Identify which cell holds the provided text, then report its [X, Y] central coordinate. 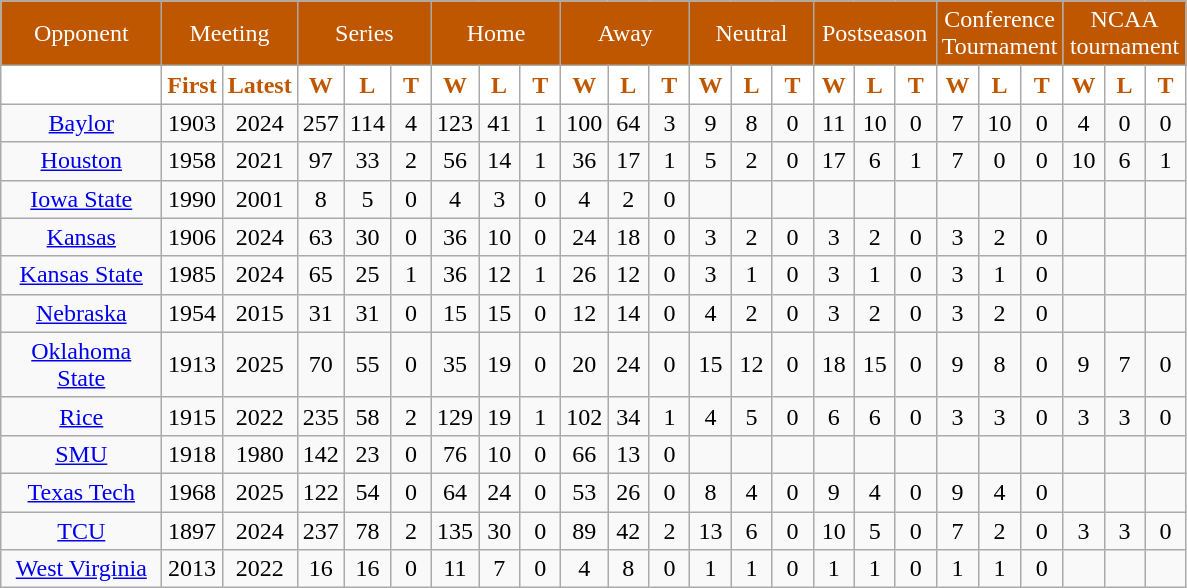
1913 [192, 364]
63 [320, 237]
Postseason [874, 34]
42 [628, 531]
34 [628, 416]
25 [367, 275]
Nebraska [82, 313]
1958 [192, 161]
Houston [82, 161]
Oklahoma State [82, 364]
35 [456, 364]
142 [320, 454]
20 [584, 364]
55 [367, 364]
2015 [260, 313]
257 [320, 123]
41 [500, 123]
54 [367, 492]
Iowa State [82, 199]
1915 [192, 416]
1980 [260, 454]
Home [496, 34]
23 [367, 454]
First [192, 85]
Kansas State [82, 275]
Series [364, 34]
SMU [82, 454]
West Virginia [82, 569]
58 [367, 416]
Rice [82, 416]
56 [456, 161]
TCU [82, 531]
Neutral [752, 34]
66 [584, 454]
Baylor [82, 123]
33 [367, 161]
1954 [192, 313]
237 [320, 531]
Kansas [82, 237]
2013 [192, 569]
Opponent [82, 34]
100 [584, 123]
235 [320, 416]
1990 [192, 199]
65 [320, 275]
Meeting [230, 34]
70 [320, 364]
1968 [192, 492]
122 [320, 492]
89 [584, 531]
1985 [192, 275]
1918 [192, 454]
114 [367, 123]
123 [456, 123]
Texas Tech [82, 492]
78 [367, 531]
NCAA tournament [1124, 34]
Away [626, 34]
1906 [192, 237]
Conference Tournament [1000, 34]
102 [584, 416]
Latest [260, 85]
1903 [192, 123]
2021 [260, 161]
53 [584, 492]
76 [456, 454]
97 [320, 161]
2001 [260, 199]
135 [456, 531]
129 [456, 416]
1897 [192, 531]
